Find where the given text appears and provide that cell's center as [x, y] coordinate. 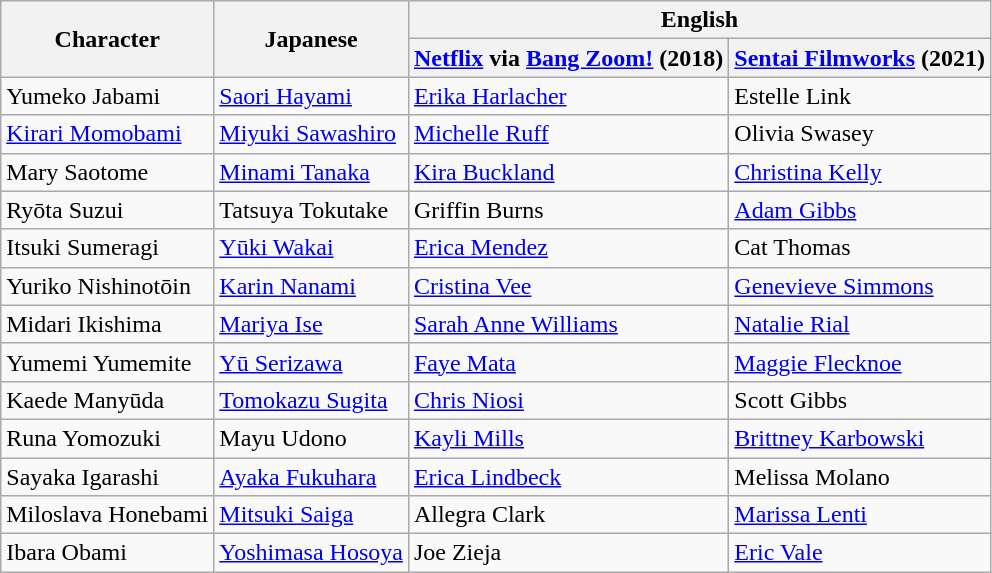
Allegra Clark [568, 515]
Yumemi Yumemite [108, 362]
Chris Niosi [568, 400]
Midari Ikishima [108, 324]
Yoshimasa Hosoya [312, 553]
Kirari Momobami [108, 134]
Erica Mendez [568, 248]
Japanese [312, 39]
Runa Yomozuki [108, 438]
Maggie Flecknoe [860, 362]
English [699, 20]
Yū Serizawa [312, 362]
Ryōta Suzui [108, 210]
Tomokazu Sugita [312, 400]
Marissa Lenti [860, 515]
Tatsuya Tokutake [312, 210]
Olivia Swasey [860, 134]
Kira Buckland [568, 172]
Kayli Mills [568, 438]
Joe Zieja [568, 553]
Scott Gibbs [860, 400]
Itsuki Sumeragi [108, 248]
Mitsuki Saiga [312, 515]
Brittney Karbowski [860, 438]
Minami Tanaka [312, 172]
Character [108, 39]
Eric Vale [860, 553]
Sentai Filmworks (2021) [860, 58]
Mary Saotome [108, 172]
Mariya Ise [312, 324]
Yumeko Jabami [108, 96]
Cristina Vee [568, 286]
Miyuki Sawashiro [312, 134]
Cat Thomas [860, 248]
Natalie Rial [860, 324]
Griffin Burns [568, 210]
Adam Gibbs [860, 210]
Karin Nanami [312, 286]
Christina Kelly [860, 172]
Estelle Link [860, 96]
Yuriko Nishinotōin [108, 286]
Faye Mata [568, 362]
Sarah Anne Williams [568, 324]
Sayaka Igarashi [108, 477]
Genevieve Simmons [860, 286]
Erika Harlacher [568, 96]
Mayu Udono [312, 438]
Saori Hayami [312, 96]
Netflix via Bang Zoom! (2018) [568, 58]
Kaede Manyūda [108, 400]
Michelle Ruff [568, 134]
Ayaka Fukuhara [312, 477]
Melissa Molano [860, 477]
Ibara Obami [108, 553]
Miloslava Honebami [108, 515]
Erica Lindbeck [568, 477]
Yūki Wakai [312, 248]
